Output the [X, Y] coordinate of the center of the cell containing the given text.  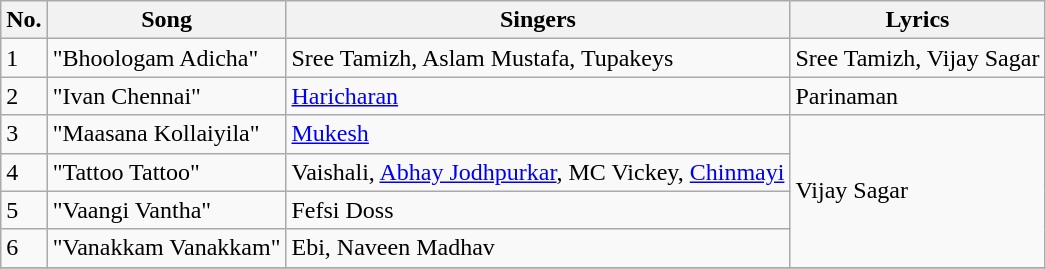
Fefsi Doss [538, 210]
No. [24, 20]
6 [24, 248]
"Vaangi Vantha" [166, 210]
Sree Tamizh, Aslam Mustafa, Tupakeys [538, 58]
Haricharan [538, 96]
2 [24, 96]
Singers [538, 20]
Song [166, 20]
Sree Tamizh, Vijay Sagar [918, 58]
Vijay Sagar [918, 191]
4 [24, 172]
5 [24, 210]
"Tattoo Tattoo" [166, 172]
"Maasana Kollaiyila" [166, 134]
3 [24, 134]
"Bhoologam Adicha" [166, 58]
1 [24, 58]
"Ivan Chennai" [166, 96]
Vaishali, Abhay Jodhpurkar, MC Vickey, Chinmayi [538, 172]
Parinaman [918, 96]
Lyrics [918, 20]
Ebi, Naveen Madhav [538, 248]
"Vanakkam Vanakkam" [166, 248]
Mukesh [538, 134]
